Locate the cell with the specified text and output its (x, y) center coordinate. 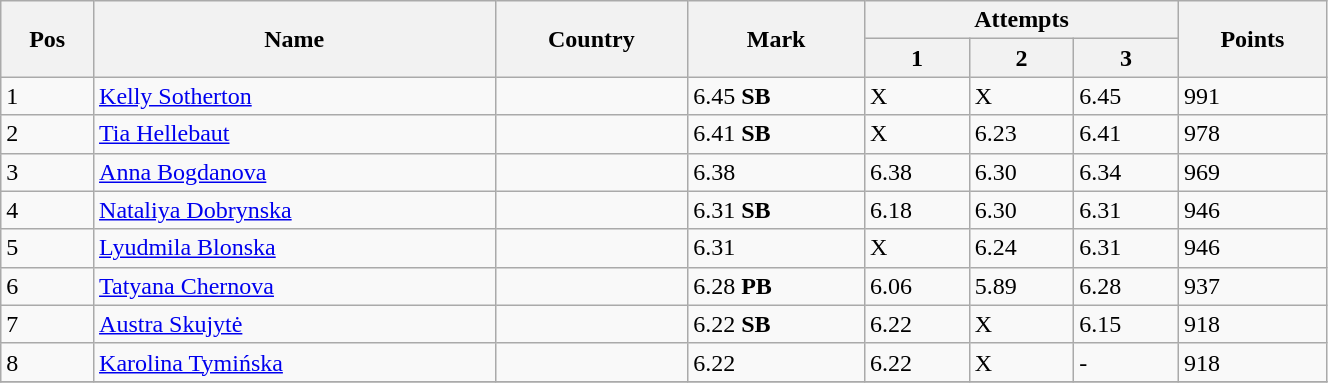
6.22 SB (776, 324)
5.89 (1022, 286)
- (1126, 362)
7 (48, 324)
Tatyana Chernova (295, 286)
Nataliya Dobrynska (295, 210)
5 (48, 248)
978 (1252, 134)
Karolina Tymińska (295, 362)
Austra Skujytė (295, 324)
991 (1252, 96)
6.45 SB (776, 96)
969 (1252, 172)
8 (48, 362)
937 (1252, 286)
Name (295, 39)
6.41 SB (776, 134)
4 (48, 210)
6.28 (1126, 286)
Kelly Sotherton (295, 96)
Lyudmila Blonska (295, 248)
6.45 (1126, 96)
Points (1252, 39)
6.24 (1022, 248)
6.18 (918, 210)
Pos (48, 39)
6 (48, 286)
6.15 (1126, 324)
6.28 PB (776, 286)
Tia Hellebaut (295, 134)
Country (592, 39)
6.31 SB (776, 210)
6.41 (1126, 134)
6.06 (918, 286)
6.23 (1022, 134)
Anna Bogdanova (295, 172)
Attempts (1022, 20)
Mark (776, 39)
6.34 (1126, 172)
